From the cell containing the given text, extract its center point as [X, Y] coordinate. 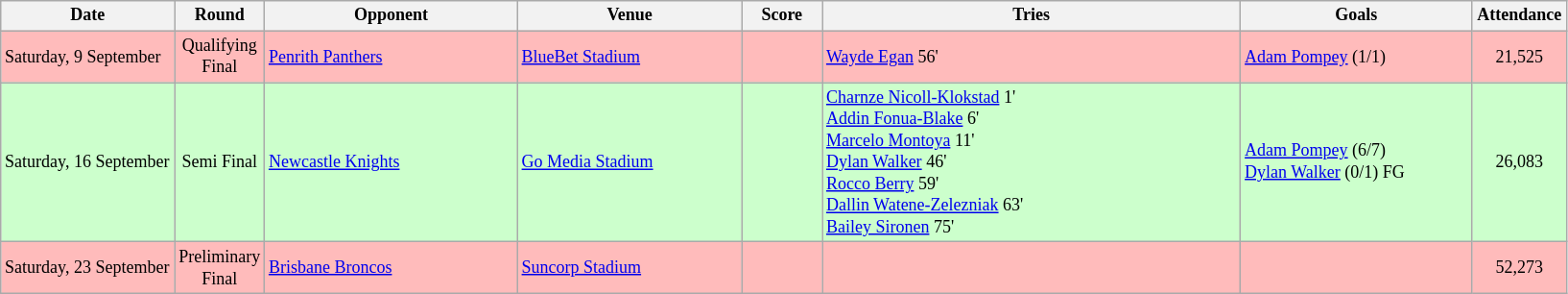
Saturday, 23 September [88, 268]
Charnze Nicoll-Klokstad 1'Addin Fonua-Blake 6'Marcelo Montoya 11'Dylan Walker 46'Rocco Berry 59'Dallin Watene-Zelezniak 63'Bailey Sironen 75' [1032, 162]
Preliminary Final [220, 268]
Wayde Egan 56' [1032, 57]
Opponent [392, 15]
Qualifying Final [220, 57]
Penrith Panthers [392, 57]
Score [782, 15]
52,273 [1520, 268]
26,083 [1520, 162]
Newcastle Knights [392, 162]
Saturday, 16 September [88, 162]
BlueBet Stadium [630, 57]
Adam Pompey (6/7)Dylan Walker (0/1) FG [1357, 162]
Round [220, 15]
Goals [1357, 15]
Suncorp Stadium [630, 268]
Date [88, 15]
Semi Final [220, 162]
Attendance [1520, 15]
Brisbane Broncos [392, 268]
Go Media Stadium [630, 162]
21,525 [1520, 57]
Tries [1032, 15]
Adam Pompey (1/1) [1357, 57]
Venue [630, 15]
Saturday, 9 September [88, 57]
